For the text-containing cell, return its midpoint in (X, Y) coordinate format. 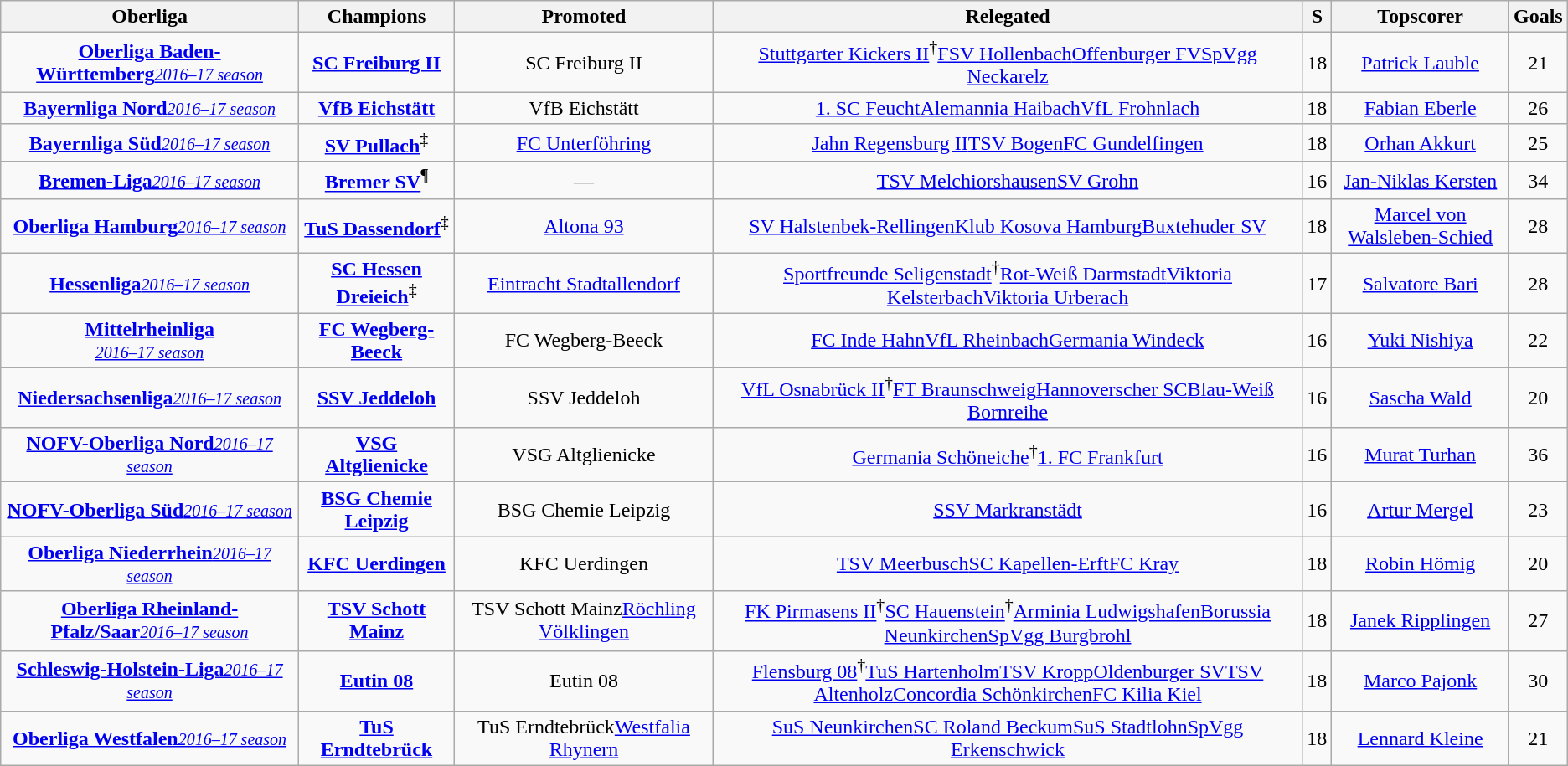
Oberliga Rheinland-Pfalz/Saar2016–17 season (150, 621)
— (585, 181)
FC Unterföhring (585, 142)
FC Inde HahnVfL RheinbachGermania Windeck (1008, 340)
Fabian Eberle (1421, 108)
Bayernliga Süd2016–17 season (150, 142)
27 (1538, 621)
36 (1538, 455)
VfL Osnabrück II†FT BraunschweigHannoverscher SCBlau-Weiß Bornreihe (1008, 398)
Mittelrheinliga2016–17 season (150, 340)
TSV Schott Mainz (376, 621)
Eintracht Stadtallendorf (585, 284)
Sascha Wald (1421, 398)
SC Hessen Dreieich‡ (376, 284)
Relegated (1008, 17)
Promoted (585, 17)
Oberliga Niederrhein2016–17 season (150, 564)
23 (1538, 509)
34 (1538, 181)
Lennard Kleine (1421, 738)
Oberliga Westfalen2016–17 season (150, 738)
Marcel von Walsleben-Schied (1421, 226)
Marco Pajonk (1421, 681)
TSV Schott MainzRöchling Völklingen (585, 621)
TSV MelchiorshausenSV Grohn (1008, 181)
Sportfreunde Seligenstadt†Rot-Weiß DarmstadtViktoria KelsterbachViktoria Urberach (1008, 284)
TuS Dassendorf‡ (376, 226)
SuS NeunkirchenSC Roland BeckumSuS StadtlohnSpVgg Erkenschwick (1008, 738)
Champions (376, 17)
Jan-Niklas Kersten (1421, 181)
26 (1538, 108)
Bayernliga Nord2016–17 season (150, 108)
30 (1538, 681)
Murat Turhan (1421, 455)
Goals (1538, 17)
Artur Mergel (1421, 509)
TSV MeerbuschSC Kapellen-ErftFC Kray (1008, 564)
Schleswig-Holstein-Liga2016–17 season (150, 681)
Oberliga Baden-Württemberg2016–17 season (150, 63)
S (1317, 17)
17 (1317, 284)
Patrick Lauble (1421, 63)
Orhan Akkurt (1421, 142)
NOFV-Oberliga Süd2016–17 season (150, 509)
Germania Schöneiche†1. FC Frankfurt (1008, 455)
SSV Markranstädt (1008, 509)
1. SC FeuchtAlemannia HaibachVfL Frohnlach (1008, 108)
Oberliga Hamburg2016–17 season (150, 226)
TuS Erndtebrück (376, 738)
Bremer SV¶ (376, 181)
NOFV-Oberliga Nord2016–17 season (150, 455)
Hessenliga2016–17 season (150, 284)
Janek Ripplingen (1421, 621)
Topscorer (1421, 17)
Jahn Regensburg IITSV BogenFC Gundelfingen (1008, 142)
Robin Hömig (1421, 564)
SV Pullach‡ (376, 142)
Niedersachsenliga2016–17 season (150, 398)
Stuttgarter Kickers II†FSV HollenbachOffenburger FVSpVgg Neckarelz (1008, 63)
Salvatore Bari (1421, 284)
Oberliga (150, 17)
Altona 93 (585, 226)
TuS ErndtebrückWestfalia Rhynern (585, 738)
SV Halstenbek-RellingenKlub Kosova HamburgBuxtehuder SV (1008, 226)
Flensburg 08†TuS HartenholmTSV KroppOldenburger SVTSV AltenholzConcordia SchönkirchenFC Kilia Kiel (1008, 681)
Yuki Nishiya (1421, 340)
Bremen-Liga2016–17 season (150, 181)
22 (1538, 340)
FK Pirmasens II†SC Hauenstein†Arminia LudwigshafenBorussia NeunkirchenSpVgg Burgbrohl (1008, 621)
25 (1538, 142)
